Scan for the cell matching the given text and deliver its (X, Y) coordinate at center. 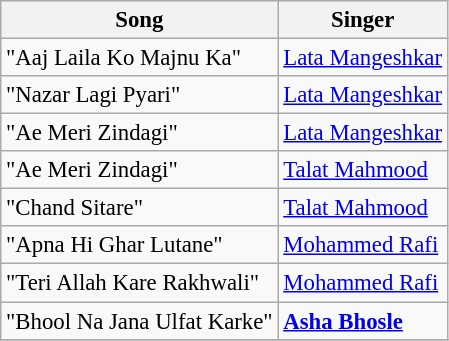
"Nazar Lagi Pyari" (140, 95)
"Aaj Laila Ko Majnu Ka" (140, 58)
"Chand Sitare" (140, 208)
"Bhool Na Jana Ulfat Karke" (140, 321)
Singer (362, 20)
Asha Bhosle (362, 321)
"Apna Hi Ghar Lutane" (140, 245)
"Teri Allah Kare Rakhwali" (140, 283)
Song (140, 20)
